Detect which cell encompasses the target text, then output its (x, y) center coordinate. 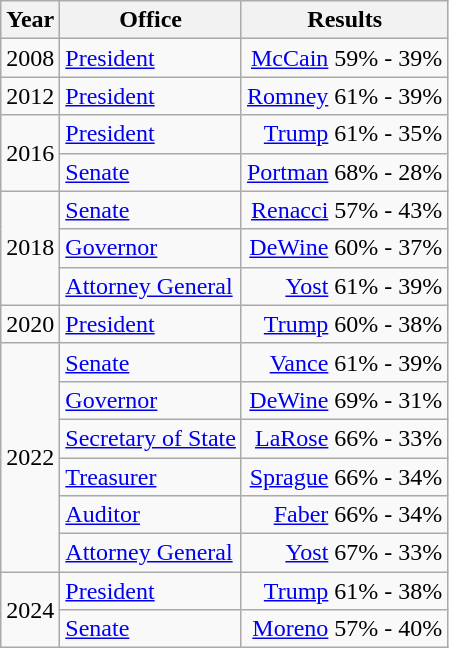
Trump 61% - 35% (344, 134)
2008 (30, 58)
2012 (30, 96)
McCain 59% - 39% (344, 58)
2022 (30, 457)
2016 (30, 153)
Secretary of State (151, 438)
Yost 61% - 39% (344, 286)
LaRose 66% - 33% (344, 438)
Year (30, 20)
Faber 66% - 34% (344, 515)
Moreno 57% - 40% (344, 629)
Renacci 57% - 43% (344, 210)
2020 (30, 324)
Results (344, 20)
Trump 61% - 38% (344, 591)
Auditor (151, 515)
Sprague 66% - 34% (344, 477)
DeWine 69% - 31% (344, 400)
Portman 68% - 28% (344, 172)
Vance 61% - 39% (344, 362)
Romney 61% - 39% (344, 96)
2018 (30, 248)
Trump 60% - 38% (344, 324)
Yost 67% - 33% (344, 553)
Office (151, 20)
2024 (30, 610)
Treasurer (151, 477)
DeWine 60% - 37% (344, 248)
